Find where the given text appears and provide that cell's center as [x, y] coordinate. 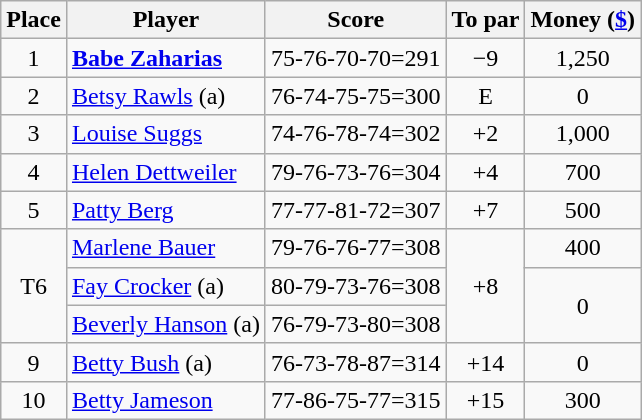
300 [583, 400]
500 [583, 210]
9 [34, 362]
Player [166, 20]
74-76-78-74=302 [356, 134]
Louise Suggs [166, 134]
−9 [486, 58]
Betty Bush (a) [166, 362]
10 [34, 400]
76-74-75-75=300 [356, 96]
79-76-76-77=308 [356, 248]
Marlene Bauer [166, 248]
Patty Berg [166, 210]
Score [356, 20]
+15 [486, 400]
+7 [486, 210]
3 [34, 134]
Beverly Hanson (a) [166, 324]
+2 [486, 134]
1,000 [583, 134]
79-76-73-76=304 [356, 172]
Money ($) [583, 20]
To par [486, 20]
1 [34, 58]
76-73-78-87=314 [356, 362]
5 [34, 210]
4 [34, 172]
Babe Zaharias [166, 58]
+8 [486, 286]
400 [583, 248]
700 [583, 172]
Betsy Rawls (a) [166, 96]
1,250 [583, 58]
+4 [486, 172]
E [486, 96]
Fay Crocker (a) [166, 286]
Place [34, 20]
2 [34, 96]
76-79-73-80=308 [356, 324]
80-79-73-76=308 [356, 286]
T6 [34, 286]
77-86-75-77=315 [356, 400]
75-76-70-70=291 [356, 58]
+14 [486, 362]
Betty Jameson [166, 400]
Helen Dettweiler [166, 172]
77-77-81-72=307 [356, 210]
